Provide the (X, Y) coordinate of the cell's center where the given text is located.  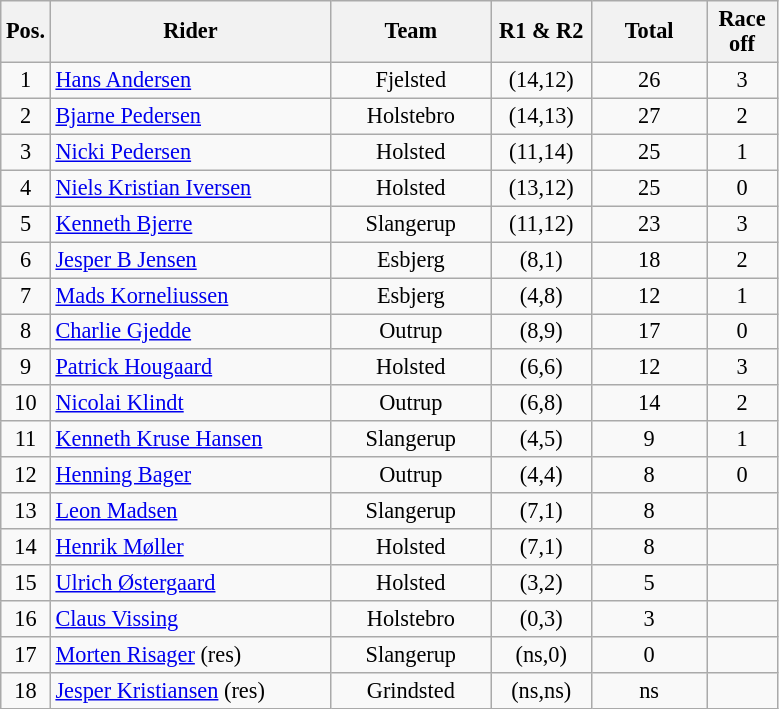
13 (26, 511)
27 (648, 116)
Morten Risager (res) (190, 655)
(0,3) (541, 619)
Niels Kristian Iversen (190, 188)
11 (26, 439)
Kenneth Kruse Hansen (190, 439)
(4,8) (541, 295)
Total (648, 32)
Fjelsted (411, 80)
Race off (742, 32)
Claus Vissing (190, 619)
Nicki Pedersen (190, 152)
(14,12) (541, 80)
6 (26, 260)
Charlie Gjedde (190, 331)
Team (411, 32)
4 (26, 188)
Kenneth Bjerre (190, 224)
Jesper B Jensen (190, 260)
Hans Andersen (190, 80)
ns (648, 690)
15 (26, 583)
Rider (190, 32)
Patrick Hougaard (190, 367)
Pos. (26, 32)
23 (648, 224)
(4,5) (541, 439)
(ns,0) (541, 655)
(8,1) (541, 260)
Nicolai Klindt (190, 403)
Mads Korneliussen (190, 295)
(3,2) (541, 583)
7 (26, 295)
(6,6) (541, 367)
(11,12) (541, 224)
(13,12) (541, 188)
(8,9) (541, 331)
Henrik Møller (190, 547)
(14,13) (541, 116)
26 (648, 80)
(11,14) (541, 152)
16 (26, 619)
10 (26, 403)
Bjarne Pedersen (190, 116)
Henning Bager (190, 475)
Ulrich Østergaard (190, 583)
(ns,ns) (541, 690)
Leon Madsen (190, 511)
Jesper Kristiansen (res) (190, 690)
(6,8) (541, 403)
(4,4) (541, 475)
Grindsted (411, 690)
R1 & R2 (541, 32)
